Extract the [X, Y] coordinate from the center of the cell holding the provided text.  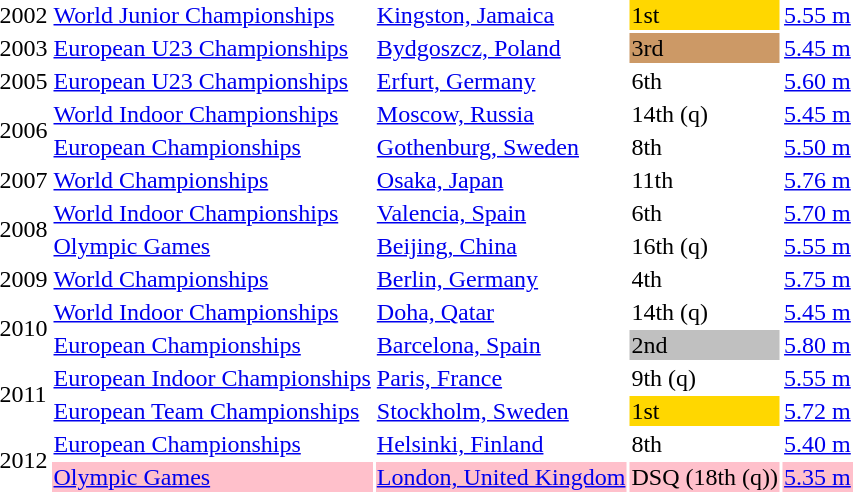
5.75 m [818, 279]
DSQ (18th (q)) [705, 477]
Paris, France [501, 378]
5.40 m [818, 444]
Beijing, China [501, 246]
European Team Championships [212, 411]
Gothenburg, Sweden [501, 147]
5.50 m [818, 147]
Osaka, Japan [501, 180]
9th (q) [705, 378]
London, United Kingdom [501, 477]
Stockholm, Sweden [501, 411]
2nd [705, 345]
5.80 m [818, 345]
Kingston, Jamaica [501, 15]
Moscow, Russia [501, 114]
European Indoor Championships [212, 378]
Helsinki, Finland [501, 444]
5.35 m [818, 477]
5.70 m [818, 213]
Barcelona, Spain [501, 345]
5.72 m [818, 411]
Doha, Qatar [501, 312]
3rd [705, 48]
Erfurt, Germany [501, 81]
5.60 m [818, 81]
16th (q) [705, 246]
11th [705, 180]
Berlin, Germany [501, 279]
5.76 m [818, 180]
Bydgoszcz, Poland [501, 48]
Valencia, Spain [501, 213]
World Junior Championships [212, 15]
4th [705, 279]
